Capture the cell that displays the provided text and extract its [X, Y] central coordinate. 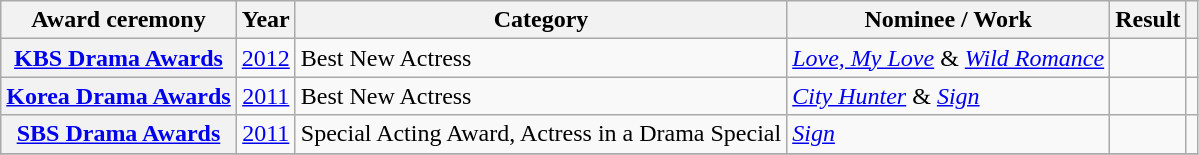
Love, My Love & Wild Romance [948, 58]
SBS Drama Awards [118, 134]
Year [266, 20]
2012 [266, 58]
Nominee / Work [948, 20]
Sign [948, 134]
Category [540, 20]
Korea Drama Awards [118, 96]
Award ceremony [118, 20]
KBS Drama Awards [118, 58]
City Hunter & Sign [948, 96]
Special Acting Award, Actress in a Drama Special [540, 134]
Result [1148, 20]
